Output the (X, Y) coordinate of the center of the cell containing the given text.  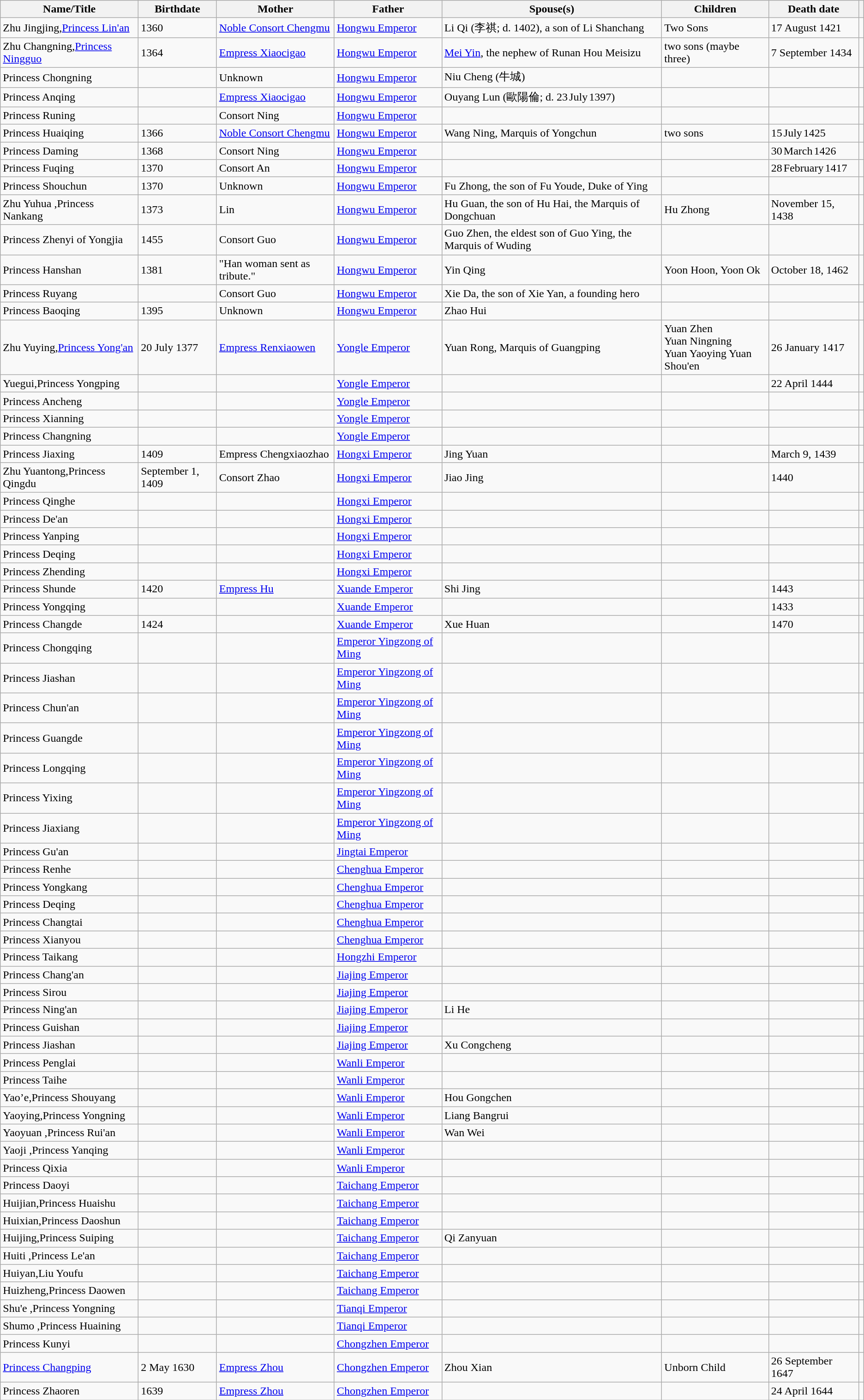
Wan Wei (552, 1133)
Zhu Yuantong,Princess Qingdu (69, 478)
Birthdate (178, 9)
22 April 1444 (813, 383)
Princess Huaiqing (69, 133)
Guo Zhen, the eldest son of Guo Ying, the Marquis of Wuding (552, 240)
Ouyang Lun (歐陽倫; d. 23 July 1397) (552, 97)
Princess Jiaxiang (69, 828)
Huiti ,Princess Le'an (69, 1256)
1443 (813, 589)
1455 (178, 240)
Princess Qixia (69, 1168)
Princess Zhenyi of Yongjia (69, 240)
Huijian,Princess Huaishu (69, 1203)
1433 (813, 607)
30 March 1426 (813, 151)
Princess Xianning (69, 418)
Princess Shouchun (69, 186)
Zhu Yuying,Princess Yong'an (69, 347)
Death date (813, 9)
Princess Taikang (69, 957)
Princess Qinghe (69, 501)
Jing Yuan (552, 453)
Li He (552, 1010)
two sons (maybe three) (715, 53)
Princess Kunyi (69, 1343)
Empress Renxiaowen (275, 347)
Princess Jiaxing (69, 453)
Princess Baoqing (69, 311)
Yuan Rong, Marquis of Guangping (552, 347)
Wang Ning, Marquis of Yongchun (552, 133)
Yaoji ,Princess Yanqing (69, 1150)
7 September 1434 (813, 53)
two sons (715, 133)
Princess Ruyang (69, 293)
Princess De'an (69, 519)
Yuan ZhenYuan NingningYuan Yaoying Yuan Shou'en (715, 347)
Princess Yixing (69, 798)
September 1, 1409 (178, 478)
Princess Taihe (69, 1080)
1360 (178, 28)
Princess Chun'an (69, 708)
Qi Zanyuan (552, 1238)
Princess Fuqing (69, 168)
Princess Daoyi (69, 1186)
17 August 1421 (813, 28)
24 April 1644 (813, 1391)
Unborn Child (715, 1367)
Jingtai Emperor (388, 852)
Princess Changde (69, 624)
Princess Hanshan (69, 269)
Princess Chang'an (69, 975)
1440 (813, 478)
Princess Changping (69, 1367)
Hu Zhong (715, 209)
Princess Ning'an (69, 1010)
Princess Longqing (69, 768)
1420 (178, 589)
1424 (178, 624)
Spouse(s) (552, 9)
Mei Yin, the nephew of Runan Hou Meisizu (552, 53)
Princess Guishan (69, 1027)
Princess Zhaoren (69, 1391)
1366 (178, 133)
Princess Gu'an (69, 852)
Consort An (275, 168)
Princess Daming (69, 151)
1395 (178, 311)
Princess Ancheng (69, 401)
Princess Penglai (69, 1062)
October 18, 1462 (813, 269)
Li Qi (李祺; d. 1402), a son of Li Shanchang (552, 28)
Shu'e ,Princess Yongning (69, 1308)
Empress Chengxiaozhao (275, 453)
Name/Title (69, 9)
Yuegui,Princess Yongping (69, 383)
Children (715, 9)
20 July 1377 (178, 347)
Zhu Yuhua ,Princess Nankang (69, 209)
1470 (813, 624)
Shumo ,Princess Huaining (69, 1326)
1409 (178, 453)
Zhao Hui (552, 311)
March 9, 1439 (813, 453)
Princess Yanping (69, 536)
Princess Yongqing (69, 607)
Huixian,Princess Daoshun (69, 1221)
Two Sons (715, 28)
Yaoying,Princess Yongning (69, 1115)
"Han woman sent as tribute." (275, 269)
Princess Anqing (69, 97)
1364 (178, 53)
Zhu Jingjing,Princess Lin'an (69, 28)
November 15, 1438 (813, 209)
Jiao Jing (552, 478)
15 July 1425 (813, 133)
Princess Sirou (69, 992)
Yaoyuan ,Princess Rui'an (69, 1133)
Princess Guangde (69, 738)
1639 (178, 1391)
Princess Yongkang (69, 887)
Shi Jing (552, 589)
28 February 1417 (813, 168)
Niu Cheng (牛城) (552, 77)
Hongzhi Emperor (388, 957)
Princess Chongning (69, 77)
Princess Runing (69, 116)
Princess Chongqing (69, 648)
Liang Bangrui (552, 1115)
Zhu Changning,Princess Ningguo (69, 53)
Mother (275, 9)
Lin (275, 209)
1368 (178, 151)
Huizheng,Princess Daowen (69, 1291)
Xie Da, the son of Xie Yan, a founding hero (552, 293)
Empress Hu (275, 589)
26 September 1647 (813, 1367)
Princess Renhe (69, 870)
Princess Xianyou (69, 940)
Hou Gongchen (552, 1097)
Yao’e,Princess Shouyang (69, 1097)
Huijing,Princess Suiping (69, 1238)
Yoon Hoon, Yoon Ok (715, 269)
Xue Huan (552, 624)
Huiyan,Liu Youfu (69, 1273)
2 May 1630 (178, 1367)
Zhou Xian (552, 1367)
Princess Changning (69, 436)
Princess Zhending (69, 572)
Yin Qing (552, 269)
1373 (178, 209)
1381 (178, 269)
Fu Zhong, the son of Fu Youde, Duke of Ying (552, 186)
Consort Zhao (275, 478)
Father (388, 9)
Hu Guan, the son of Hu Hai, the Marquis of Dongchuan (552, 209)
Xu Congcheng (552, 1045)
26 January 1417 (813, 347)
Princess Shunde (69, 589)
Princess Changtai (69, 922)
